Return (X, Y) of the center of cell containing provided text 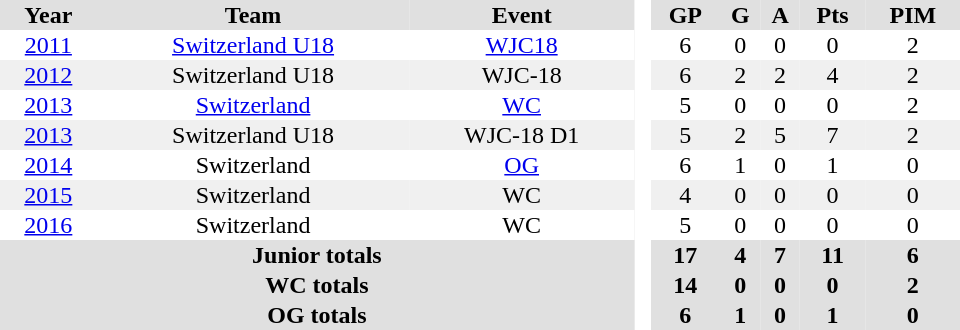
14 (686, 285)
WJC-18 (521, 75)
WC totals (317, 285)
Pts (832, 15)
17 (686, 255)
OG totals (317, 315)
PIM (913, 15)
Event (521, 15)
Junior totals (317, 255)
WJC18 (521, 45)
2016 (48, 225)
Team (254, 15)
2014 (48, 165)
11 (832, 255)
GP (686, 15)
WJC-18 D1 (521, 135)
2015 (48, 195)
2012 (48, 75)
OG (521, 165)
G (740, 15)
Year (48, 15)
A (780, 15)
2011 (48, 45)
